Locate the cell with the specified text and output its (x, y) center coordinate. 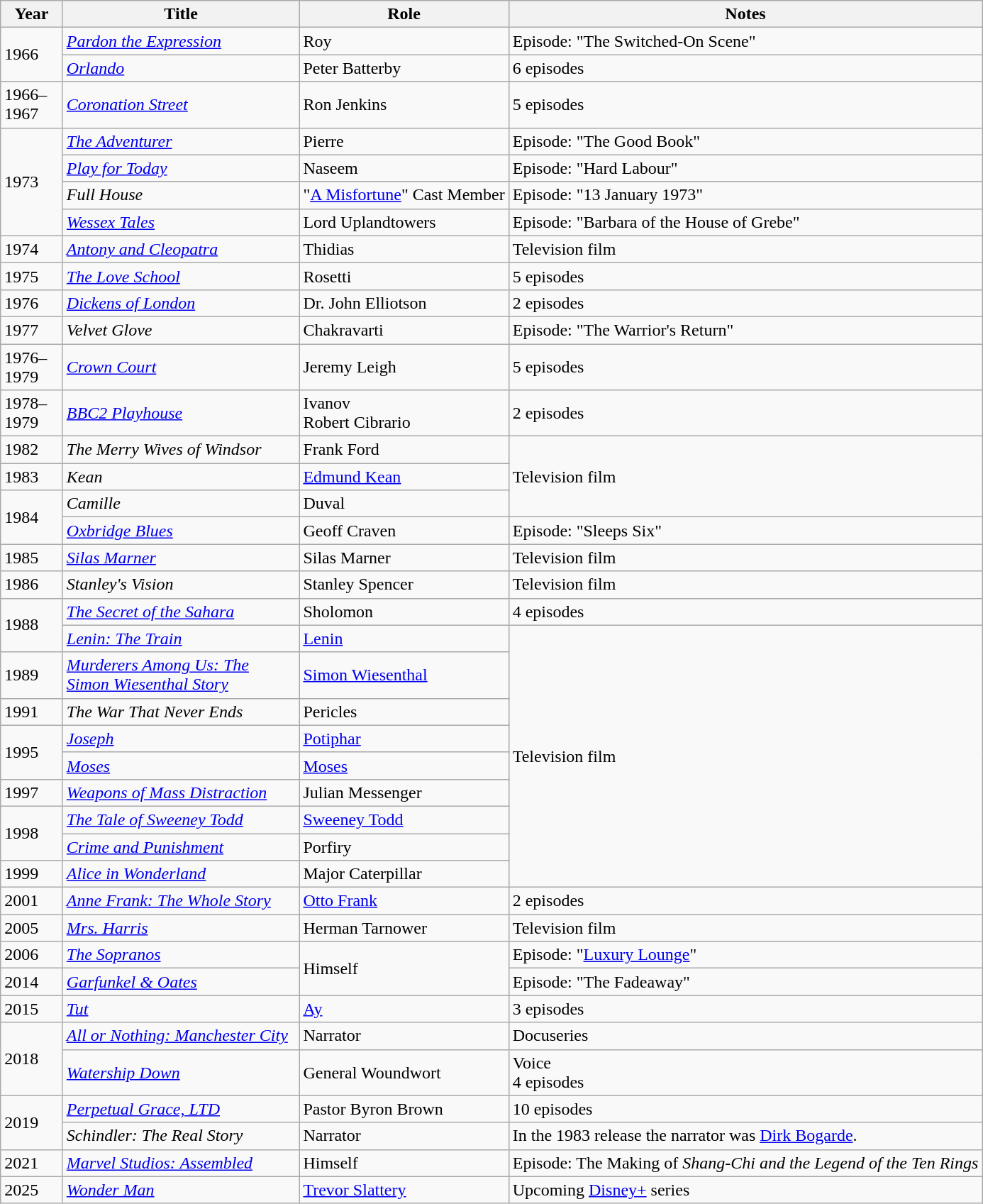
1983 (32, 477)
The Adventurer (181, 141)
1991 (32, 712)
1976 (32, 303)
2018 (32, 1059)
1966 (32, 55)
2001 (32, 901)
1975 (32, 276)
Coronation Street (181, 105)
Year (32, 14)
Dr. John Elliotson (404, 303)
Naseem (404, 168)
The Love School (181, 276)
Watership Down (181, 1073)
In the 1983 release the narrator was Dirk Bogarde. (745, 1136)
1999 (32, 874)
Alice in Wonderland (181, 874)
Episode: "Hard Labour" (745, 168)
Duval (404, 504)
4 episodes (745, 612)
Lord Uplandtowers (404, 222)
Wessex Tales (181, 222)
Jeremy Leigh (404, 366)
Sweeney Todd (404, 819)
1997 (32, 792)
Roy (404, 41)
Otto Frank (404, 901)
Orlando (181, 68)
Velvet Glove (181, 330)
Pardon the Expression (181, 41)
Episode: "Sleeps Six" (745, 531)
Marvel Studios: Assembled (181, 1163)
General Woundwort (404, 1073)
All or Nothing: Manchester City (181, 1036)
Chakravarti (404, 330)
1986 (32, 585)
Pastor Byron Brown (404, 1109)
Garfunkel & Oates (181, 982)
2006 (32, 955)
Lenin (404, 639)
Crown Court (181, 366)
Crime and Punishment (181, 846)
1977 (32, 330)
Major Caterpillar (404, 874)
Title (181, 14)
Pierre (404, 141)
Voice4 episodes (745, 1073)
IvanovRobert Cibrario (404, 413)
BBC2 Playhouse (181, 413)
The Secret of the Sahara (181, 612)
Episode: "Barbara of the House of Grebe" (745, 222)
Episode: "The Good Book" (745, 141)
Thidias (404, 249)
Weapons of Mass Distraction (181, 792)
Role (404, 14)
The Merry Wives of Windsor (181, 450)
1988 (32, 625)
Kean (181, 477)
Simon Wiesenthal (404, 675)
Mrs. Harris (181, 928)
Rosetti (404, 276)
"A Misfortune" Cast Member (404, 195)
Oxbridge Blues (181, 531)
Sholomon (404, 612)
1976–1979 (32, 366)
Lenin: The Train (181, 639)
Wonder Man (181, 1190)
2005 (32, 928)
3 episodes (745, 1009)
Docuseries (745, 1036)
Episode: "The Fadeaway" (745, 982)
Stanley's Vision (181, 585)
1973 (32, 182)
Frank Ford (404, 450)
6 episodes (745, 68)
Julian Messenger (404, 792)
Ay (404, 1009)
1982 (32, 450)
Edmund Kean (404, 477)
The Sopranos (181, 955)
Geoff Craven (404, 531)
Trevor Slattery (404, 1190)
10 episodes (745, 1109)
Murderers Among Us: The Simon Wiesenthal Story (181, 675)
Ron Jenkins (404, 105)
1989 (32, 675)
Full House (181, 195)
2014 (32, 982)
1966–1967 (32, 105)
1984 (32, 517)
2015 (32, 1009)
Schindler: The Real Story (181, 1136)
1985 (32, 558)
Tut (181, 1009)
Pericles (404, 712)
Herman Tarnower (404, 928)
Peter Batterby (404, 68)
1974 (32, 249)
2025 (32, 1190)
Stanley Spencer (404, 585)
Dickens of London (181, 303)
Potiphar (404, 739)
1998 (32, 833)
Episode: "13 January 1973" (745, 195)
Play for Today (181, 168)
1995 (32, 752)
Episode: "The Switched-On Scene" (745, 41)
2021 (32, 1163)
The Tale of Sweeney Todd (181, 819)
Episode: "The Warrior's Return" (745, 330)
Joseph (181, 739)
The War That Never Ends (181, 712)
Episode: "Luxury Lounge" (745, 955)
Episode: The Making of Shang-Chi and the Legend of the Ten Rings (745, 1163)
Porfiry (404, 846)
Anne Frank: The Whole Story (181, 901)
Upcoming Disney+ series (745, 1190)
1978–1979 (32, 413)
Antony and Cleopatra (181, 249)
Camille (181, 504)
Perpetual Grace, LTD (181, 1109)
Notes (745, 14)
2019 (32, 1122)
